Output the [x, y] coordinate of the center of the cell containing the given text.  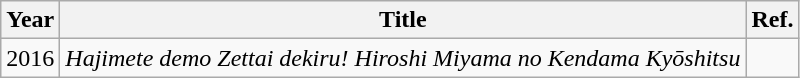
2016 [30, 58]
Year [30, 20]
Ref. [772, 20]
Hajimete demo Zettai dekiru! Hiroshi Miyama no Kendama Kyōshitsu [403, 58]
Title [403, 20]
